For the text-containing cell, return its midpoint in [X, Y] coordinate format. 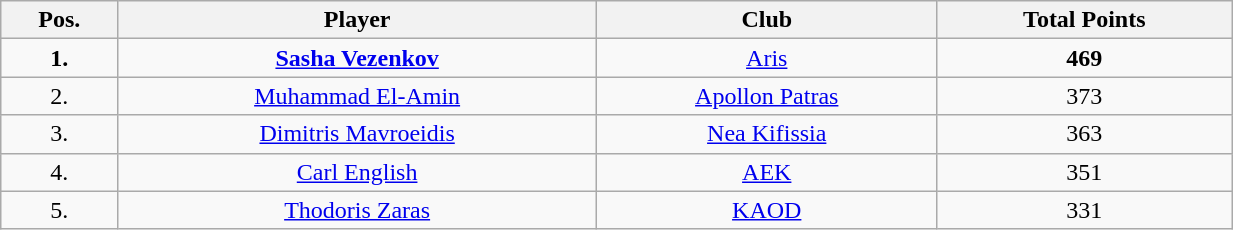
Muhammad El-Amin [358, 96]
Thodoris Zaras [358, 210]
Sasha Vezenkov [358, 58]
363 [1084, 134]
Nea Kifissia [766, 134]
Player [358, 20]
Apollon Patras [766, 96]
373 [1084, 96]
3. [60, 134]
4. [60, 172]
1. [60, 58]
5. [60, 210]
AEK [766, 172]
331 [1084, 210]
351 [1084, 172]
Aris [766, 58]
2. [60, 96]
KAOD [766, 210]
Carl English [358, 172]
469 [1084, 58]
Total Points [1084, 20]
Club [766, 20]
Dimitris Mavroeidis [358, 134]
Pos. [60, 20]
